Pinpoint the cell where the given text exists, returning its (x, y) midpoint coordinate. 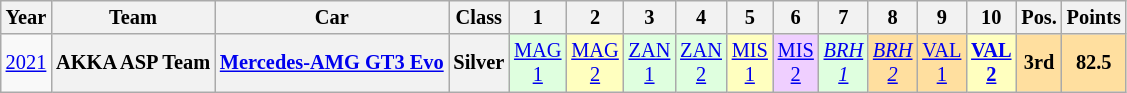
BRH2 (892, 63)
6 (796, 17)
VAL1 (942, 63)
3 (650, 17)
Points (1094, 17)
4 (701, 17)
2 (594, 17)
MIS1 (750, 63)
VAL 2 (991, 63)
MAG2 (594, 63)
8 (892, 17)
82.5 (1094, 63)
Car (332, 17)
9 (942, 17)
1 (538, 17)
BRH1 (844, 63)
MIS2 (796, 63)
5 (750, 17)
Team (133, 17)
ZAN2 (701, 63)
Pos. (1038, 17)
7 (844, 17)
Mercedes-AMG GT3 Evo (332, 63)
Class (478, 17)
MAG1 (538, 63)
ZAN1 (650, 63)
2021 (26, 63)
Year (26, 17)
AKKA ASP Team (133, 63)
3rd (1038, 63)
10 (991, 17)
Silver (478, 63)
